Scan for the cell matching the given text and deliver its (X, Y) coordinate at center. 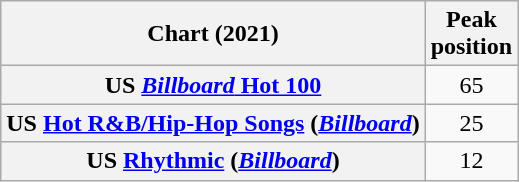
Peakposition (471, 34)
US Rhythmic (Billboard) (213, 161)
65 (471, 85)
12 (471, 161)
25 (471, 123)
US Billboard Hot 100 (213, 85)
Chart (2021) (213, 34)
US Hot R&B/Hip-Hop Songs (Billboard) (213, 123)
